Provide the [x, y] coordinate of the cell's center where the given text is located.  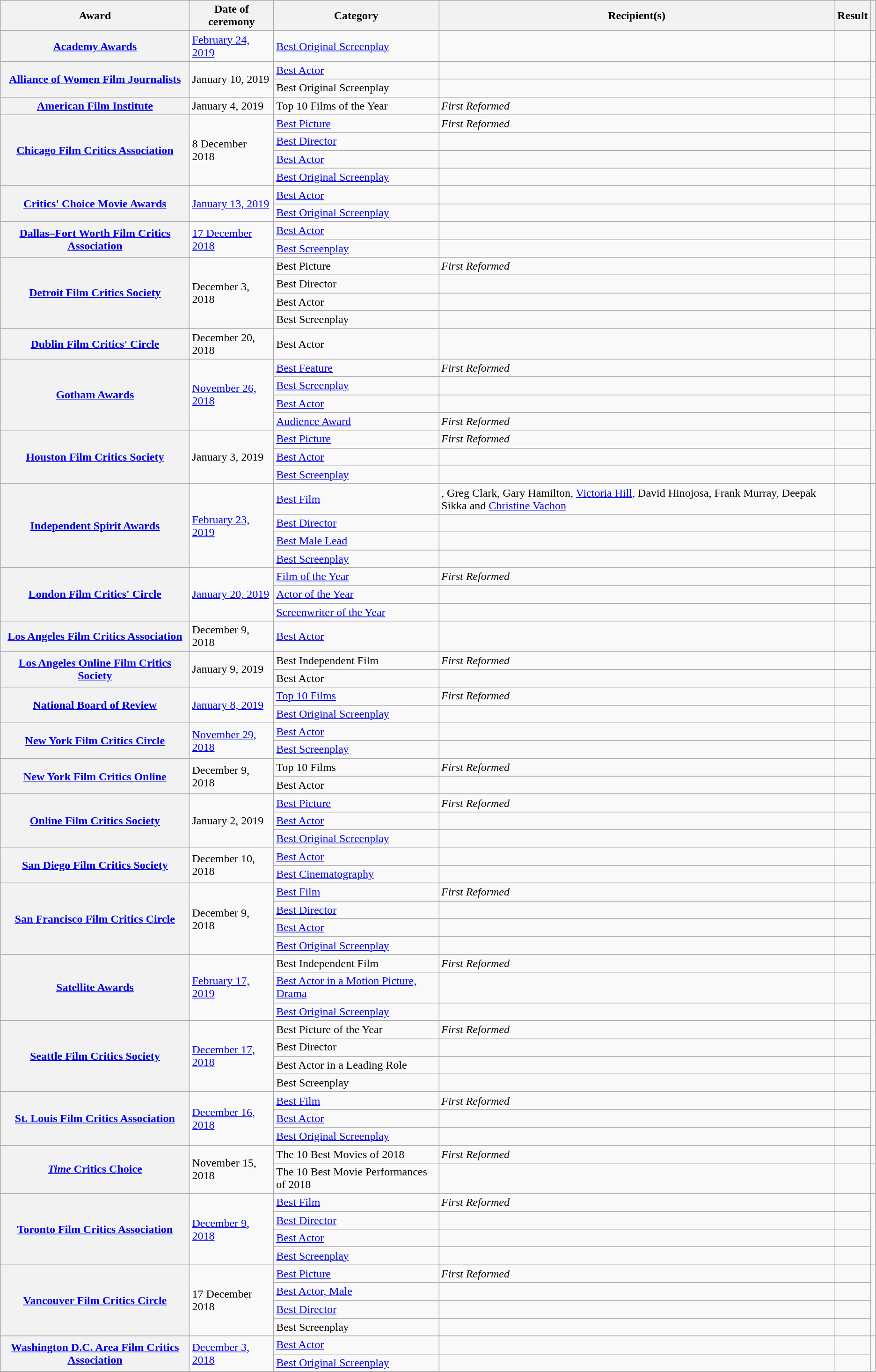
Best Cinematography [357, 874]
San Diego Film Critics Society [95, 865]
Top 10 Films of the Year [357, 106]
Screenwriter of the Year [357, 612]
Film of the Year [357, 577]
Recipient(s) [637, 16]
January 10, 2019 [232, 79]
January 13, 2019 [232, 204]
February 24, 2019 [232, 46]
January 9, 2019 [232, 669]
Los Angeles Film Critics Association [95, 637]
8 December 2018 [232, 150]
November 15, 2018 [232, 1169]
November 29, 2018 [232, 741]
Satellite Awards [95, 988]
Date of ceremony [232, 16]
Critics' Choice Movie Awards [95, 204]
Seattle Film Critics Society [95, 1056]
The 10 Best Movie Performances of 2018 [357, 1179]
December 17, 2018 [232, 1056]
January 4, 2019 [232, 106]
San Francisco Film Critics Circle [95, 919]
Best Actor, Male [357, 1291]
Award [95, 16]
February 23, 2019 [232, 525]
January 3, 2019 [232, 457]
London Film Critics' Circle [95, 594]
Academy Awards [95, 46]
Online Film Critics Society [95, 821]
Category [357, 16]
Alliance of Women Film Journalists [95, 79]
Dublin Film Critics' Circle [95, 344]
Best Actor in a Motion Picture, Drama [357, 988]
Time Critics Choice [95, 1169]
Washington D.C. Area Film Critics Association [95, 1354]
Actor of the Year [357, 594]
National Board of Review [95, 705]
Best Actor in a Leading Role [357, 1065]
St. Louis Film Critics Association [95, 1118]
New York Film Critics Circle [95, 741]
Best Feature [357, 368]
The 10 Best Movies of 2018 [357, 1154]
Chicago Film Critics Association [95, 150]
Houston Film Critics Society [95, 457]
Best Picture of the Year [357, 1029]
American Film Institute [95, 106]
New York Film Critics Online [95, 776]
January 20, 2019 [232, 594]
December 10, 2018 [232, 865]
Independent Spirit Awards [95, 525]
January 8, 2019 [232, 705]
Detroit Film Critics Society [95, 293]
Toronto Film Critics Association [95, 1229]
Dallas–Fort Worth Film Critics Association [95, 239]
, Greg Clark, Gary Hamilton, Victoria Hill, David Hinojosa, Frank Murray, Deepak Sikka and Christine Vachon [637, 499]
Audience Award [357, 421]
December 20, 2018 [232, 344]
Best Male Lead [357, 541]
Vancouver Film Critics Circle [95, 1300]
November 26, 2018 [232, 395]
Result [853, 16]
February 17, 2019 [232, 988]
Gotham Awards [95, 395]
December 16, 2018 [232, 1118]
Los Angeles Online Film Critics Society [95, 669]
January 2, 2019 [232, 821]
